Extract the [X, Y] coordinate from the center of the cell holding the provided text.  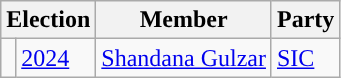
Party [305, 20]
Election [48, 20]
Member [184, 20]
2024 [56, 58]
SIC [305, 58]
Shandana Gulzar [184, 58]
